Return (x, y) of the center of cell containing provided text 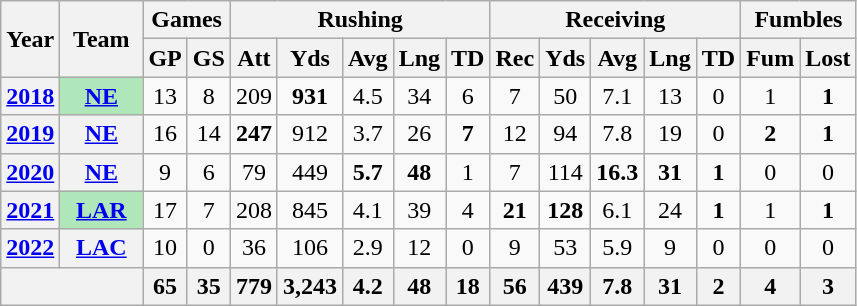
Receiving (616, 20)
128 (566, 210)
439 (566, 286)
3.7 (368, 134)
14 (208, 134)
5.9 (618, 248)
35 (208, 286)
2019 (30, 134)
3,243 (310, 286)
Lost (828, 58)
65 (165, 286)
4.5 (368, 96)
Fum (770, 58)
GP (165, 58)
18 (468, 286)
845 (310, 210)
931 (310, 96)
2018 (30, 96)
779 (254, 286)
2.9 (368, 248)
79 (254, 172)
208 (254, 210)
Year (30, 39)
17 (165, 210)
912 (310, 134)
7.1 (618, 96)
8 (208, 96)
247 (254, 134)
Rec (515, 58)
16 (165, 134)
449 (310, 172)
Rushing (360, 20)
16.3 (618, 172)
114 (566, 172)
19 (670, 134)
39 (419, 210)
2021 (30, 210)
94 (566, 134)
6.1 (618, 210)
Fumbles (798, 20)
3 (828, 286)
34 (419, 96)
LAC (102, 248)
106 (310, 248)
53 (566, 248)
GS (208, 58)
10 (165, 248)
2022 (30, 248)
Team (102, 39)
21 (515, 210)
4.1 (368, 210)
2020 (30, 172)
LAR (102, 210)
Att (254, 58)
50 (566, 96)
24 (670, 210)
26 (419, 134)
36 (254, 248)
209 (254, 96)
Games (186, 20)
56 (515, 286)
5.7 (368, 172)
4.2 (368, 286)
